For the text-containing cell, return its midpoint in [X, Y] coordinate format. 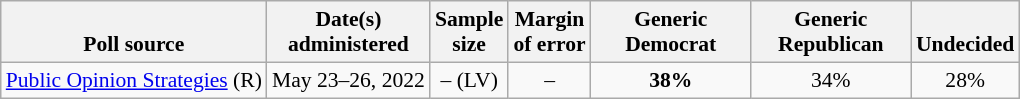
28% [965, 80]
Poll source [134, 32]
GenericRepublican [831, 32]
Marginof error [549, 32]
May 23–26, 2022 [348, 80]
Undecided [965, 32]
Samplesize [469, 32]
Date(s)administered [348, 32]
34% [831, 80]
– (LV) [469, 80]
– [549, 80]
38% [671, 80]
GenericDemocrat [671, 32]
Public Opinion Strategies (R) [134, 80]
